Return [x, y] of the center of cell containing provided text 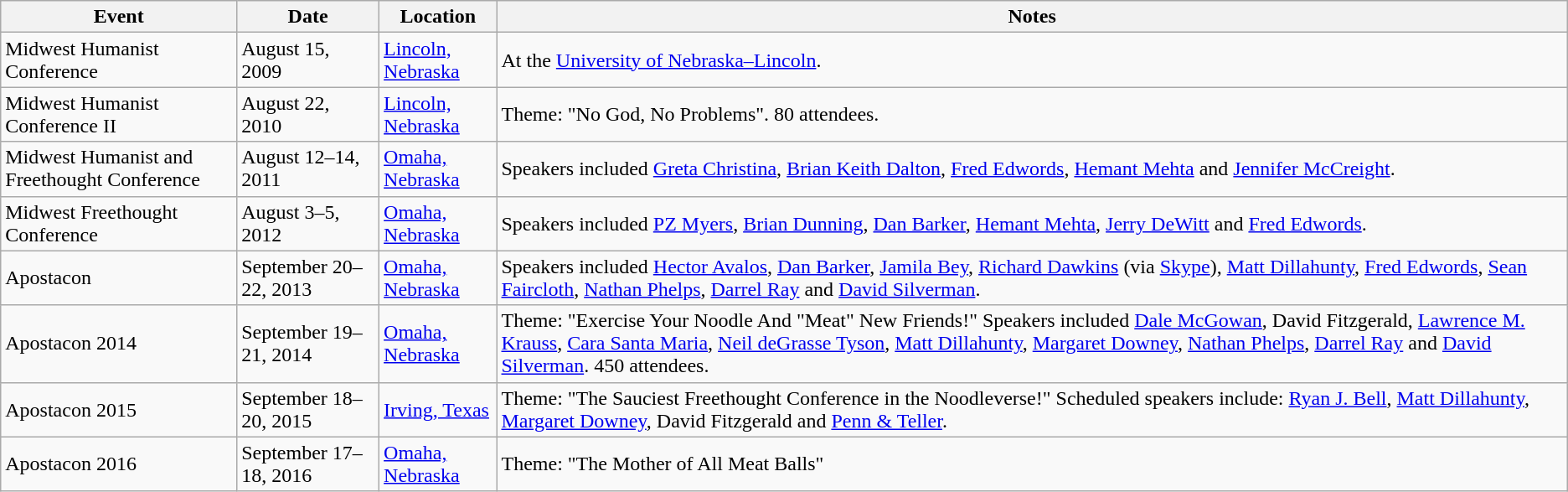
Date [308, 17]
Speakers included PZ Myers, Brian Dunning, Dan Barker, Hemant Mehta, Jerry DeWitt and Fred Edwords. [1032, 223]
August 15, 2009 [308, 60]
Theme: "No God, No Problems". 80 attendees. [1032, 114]
Irving, Texas [438, 409]
Midwest Humanist and Freethought Conference [119, 169]
Midwest Humanist Conference II [119, 114]
Midwest Humanist Conference [119, 60]
Apostacon 2014 [119, 344]
Midwest Freethought Conference [119, 223]
August 12–14, 2011 [308, 169]
Event [119, 17]
Apostacon 2016 [119, 464]
Apostacon 2015 [119, 409]
September 20–22, 2013 [308, 278]
At the University of Nebraska–Lincoln. [1032, 60]
September 17–18, 2016 [308, 464]
August 3–5, 2012 [308, 223]
September 19–21, 2014 [308, 344]
Theme: "The Mother of All Meat Balls" [1032, 464]
August 22, 2010 [308, 114]
Apostacon [119, 278]
Location [438, 17]
Speakers included Greta Christina, Brian Keith Dalton, Fred Edwords, Hemant Mehta and Jennifer McCreight. [1032, 169]
Notes [1032, 17]
September 18–20, 2015 [308, 409]
